Capture the cell that displays the provided text and extract its [x, y] central coordinate. 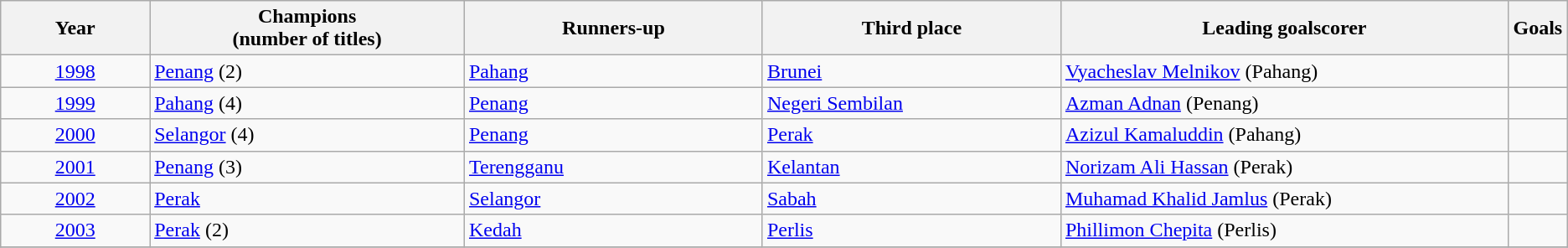
1998 [75, 71]
Kedah [613, 230]
1999 [75, 103]
Selangor [613, 199]
2000 [75, 135]
Perlis [911, 230]
Azman Adnan (Penang) [1284, 103]
Vyacheslav Melnikov (Pahang) [1284, 71]
Selangor (4) [307, 135]
Kelantan [911, 167]
Champions(number of titles) [307, 28]
Year [75, 28]
2001 [75, 167]
Azizul Kamaluddin (Pahang) [1284, 135]
Phillimon Chepita (Perlis) [1284, 230]
Terengganu [613, 167]
Perak (2) [307, 230]
Penang (2) [307, 71]
Pahang (4) [307, 103]
Sabah [911, 199]
2002 [75, 199]
2003 [75, 230]
Goals [1538, 28]
Third place [911, 28]
Penang (3) [307, 167]
Runners-up [613, 28]
Norizam Ali Hassan (Perak) [1284, 167]
Negeri Sembilan [911, 103]
Brunei [911, 71]
Pahang [613, 71]
Leading goalscorer [1284, 28]
Muhamad Khalid Jamlus (Perak) [1284, 199]
